Output the [x, y] coordinate of the center of the cell containing the given text.  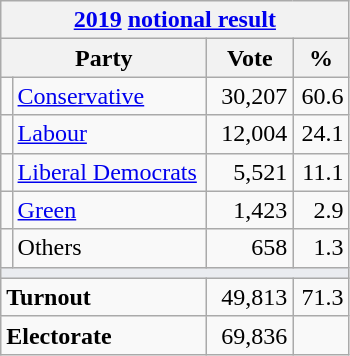
Party [104, 58]
Vote [250, 58]
49,813 [250, 297]
658 [250, 248]
1.3 [321, 248]
Liberal Democrats [110, 172]
24.1 [321, 134]
5,521 [250, 172]
2.9 [321, 210]
1,423 [250, 210]
30,207 [250, 96]
12,004 [250, 134]
69,836 [250, 335]
Green [110, 210]
2019 notional result [175, 20]
Others [110, 248]
Labour [110, 134]
Electorate [104, 335]
% [321, 58]
71.3 [321, 297]
Conservative [110, 96]
60.6 [321, 96]
11.1 [321, 172]
Turnout [104, 297]
